Pinpoint the cell where the given text exists, returning its [x, y] midpoint coordinate. 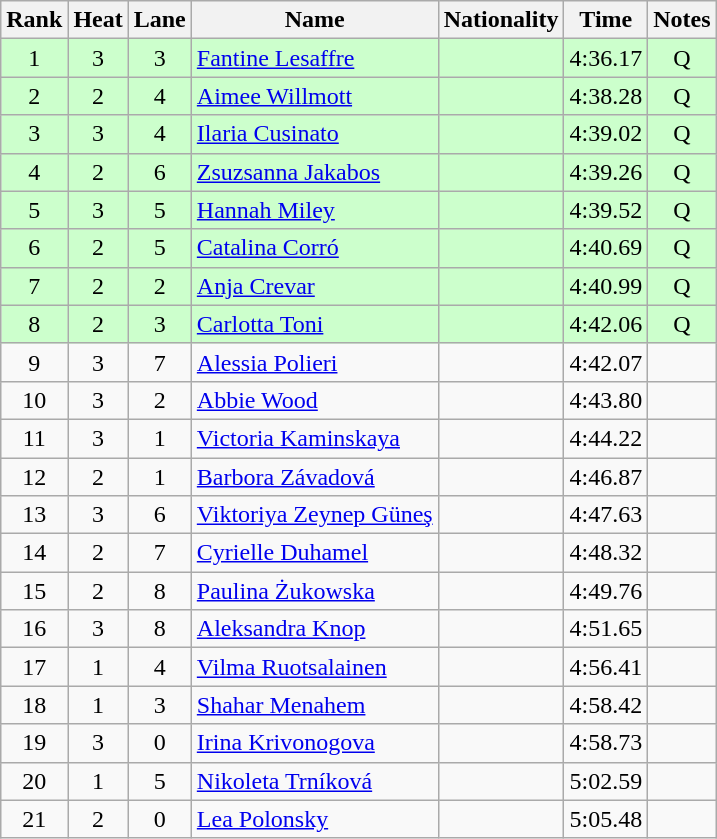
16 [34, 629]
Lane [160, 20]
Viktoriya Zeynep Güneş [314, 515]
Rank [34, 20]
Time [606, 20]
19 [34, 743]
Shahar Menahem [314, 705]
Abbie Wood [314, 400]
Nationality [501, 20]
15 [34, 591]
Paulina Żukowska [314, 591]
5:05.48 [606, 819]
Hannah Miley [314, 210]
Vilma Ruotsalainen [314, 667]
11 [34, 438]
Alessia Polieri [314, 362]
Victoria Kaminskaya [314, 438]
14 [34, 553]
Fantine Lesaffre [314, 58]
Heat [98, 20]
Name [314, 20]
4:48.32 [606, 553]
Nikoleta Trníková [314, 781]
Ilaria Cusinato [314, 134]
Notes [682, 20]
4:38.28 [606, 96]
Irina Krivonogova [314, 743]
18 [34, 705]
Cyrielle Duhamel [314, 553]
4:56.41 [606, 667]
Zsuzsanna Jakabos [314, 172]
Aleksandra Knop [314, 629]
5:02.59 [606, 781]
Carlotta Toni [314, 324]
4:42.06 [606, 324]
4:58.73 [606, 743]
4:36.17 [606, 58]
4:42.07 [606, 362]
4:44.22 [606, 438]
4:49.76 [606, 591]
Anja Crevar [314, 286]
Aimee Willmott [314, 96]
13 [34, 515]
20 [34, 781]
4:51.65 [606, 629]
4:39.26 [606, 172]
4:43.80 [606, 400]
4:46.87 [606, 477]
12 [34, 477]
4:47.63 [606, 515]
Catalina Corró [314, 248]
17 [34, 667]
4:40.69 [606, 248]
4:58.42 [606, 705]
Barbora Závadová [314, 477]
4:39.02 [606, 134]
10 [34, 400]
4:40.99 [606, 286]
Lea Polonsky [314, 819]
4:39.52 [606, 210]
21 [34, 819]
9 [34, 362]
